Extract the [X, Y] coordinate from the center of the cell holding the provided text.  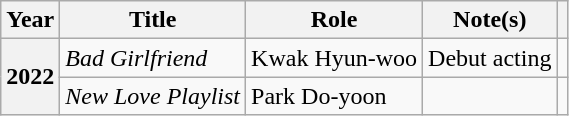
2022 [30, 77]
Park Do-yoon [334, 96]
Note(s) [490, 20]
Debut acting [490, 58]
Year [30, 20]
Title [153, 20]
Bad Girlfriend [153, 58]
Kwak Hyun-woo [334, 58]
Role [334, 20]
New Love Playlist [153, 96]
